Determine the [X, Y] coordinate at the center of the cell enclosing the given text.  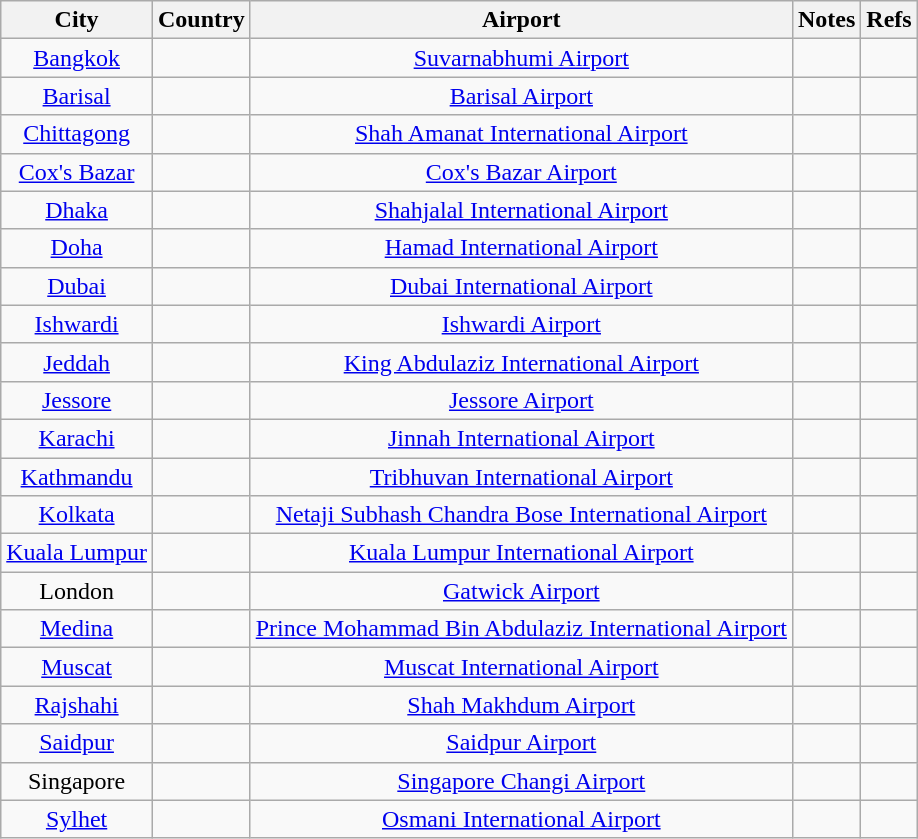
Gatwick Airport [521, 591]
Saidpur Airport [521, 743]
Netaji Subhash Chandra Bose International Airport [521, 515]
Osmani International Airport [521, 819]
Singapore Changi Airport [521, 781]
Kuala Lumpur International Airport [521, 553]
Singapore [77, 781]
Shah Makhdum Airport [521, 705]
Karachi [77, 438]
Medina [77, 629]
Shah Amanat International Airport [521, 134]
Notes [826, 20]
Shahjalal International Airport [521, 210]
Ishwardi [77, 324]
Bangkok [77, 58]
Doha [77, 248]
Cox's Bazar [77, 172]
Saidpur [77, 743]
Kathmandu [77, 477]
Muscat International Airport [521, 667]
Dhaka [77, 210]
Jessore [77, 400]
King Abdulaziz International Airport [521, 362]
Airport [521, 20]
Ishwardi Airport [521, 324]
City [77, 20]
Jinnah International Airport [521, 438]
Suvarnabhumi Airport [521, 58]
Prince Mohammad Bin Abdulaziz International Airport [521, 629]
London [77, 591]
Barisal Airport [521, 96]
Barisal [77, 96]
Hamad International Airport [521, 248]
Kolkata [77, 515]
Jessore Airport [521, 400]
Tribhuvan International Airport [521, 477]
Sylhet [77, 819]
Cox's Bazar Airport [521, 172]
Dubai International Airport [521, 286]
Jeddah [77, 362]
Country [201, 20]
Dubai [77, 286]
Muscat [77, 667]
Rajshahi [77, 705]
Kuala Lumpur [77, 553]
Refs [889, 20]
Chittagong [77, 134]
